Output the (X, Y) coordinate of the center of the cell containing the given text.  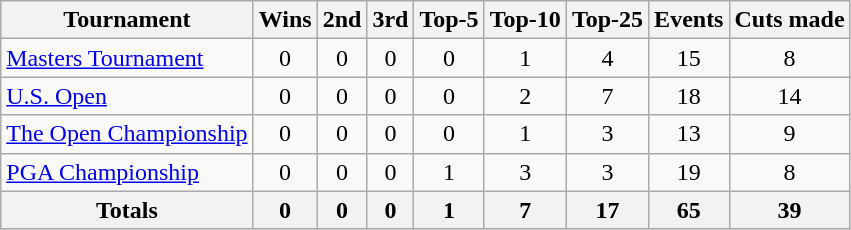
15 (689, 58)
2nd (342, 20)
39 (790, 210)
3rd (390, 20)
Wins (285, 20)
Top-10 (525, 20)
PGA Championship (127, 172)
2 (525, 96)
Events (689, 20)
Totals (127, 210)
13 (689, 134)
Top-25 (607, 20)
U.S. Open (127, 96)
17 (607, 210)
4 (607, 58)
Masters Tournament (127, 58)
The Open Championship (127, 134)
18 (689, 96)
9 (790, 134)
Tournament (127, 20)
Cuts made (790, 20)
19 (689, 172)
14 (790, 96)
Top-5 (449, 20)
65 (689, 210)
